Scan for the cell matching the given text and deliver its (x, y) coordinate at center. 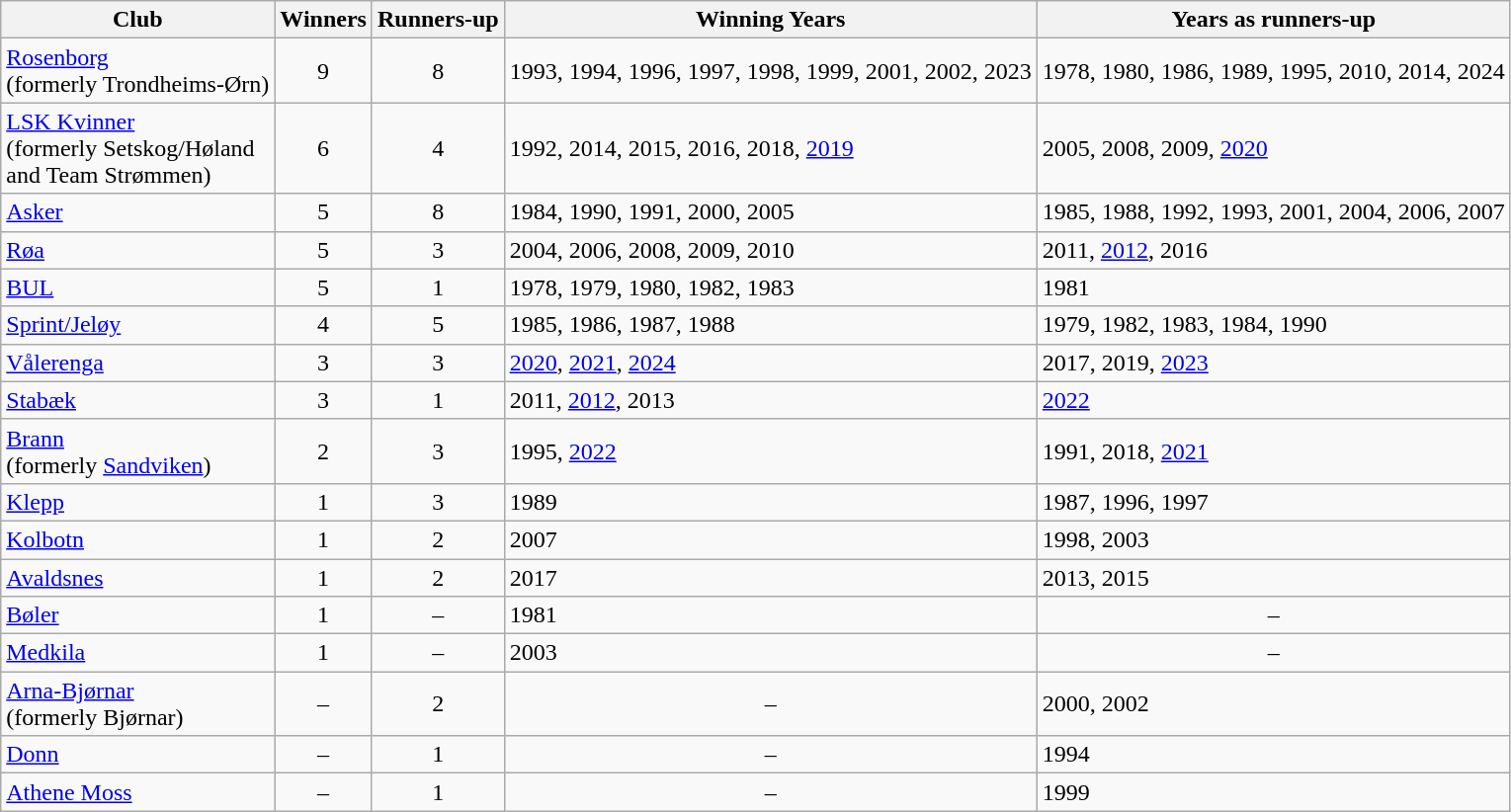
Røa (138, 250)
Avaldsnes (138, 578)
2011, 2012, 2016 (1273, 250)
Winning Years (771, 20)
Bøler (138, 615)
Rosenborg(formerly Trondheims-Ørn) (138, 71)
2007 (771, 539)
1995, 2022 (771, 450)
1978, 1979, 1980, 1982, 1983 (771, 287)
Years as runners-up (1273, 20)
2005, 2008, 2009, 2020 (1273, 148)
1991, 2018, 2021 (1273, 450)
Club (138, 20)
2003 (771, 653)
LSK Kvinner(formerly Setskog/Hølandand Team Strømmen) (138, 148)
Runners-up (438, 20)
1985, 1988, 1992, 1993, 2001, 2004, 2006, 2007 (1273, 212)
Vålerenga (138, 363)
9 (324, 71)
2017 (771, 578)
1994 (1273, 755)
Athene Moss (138, 792)
2000, 2002 (1273, 703)
Donn (138, 755)
Winners (324, 20)
BUL (138, 287)
2017, 2019, 2023 (1273, 363)
1993, 1994, 1996, 1997, 1998, 1999, 2001, 2002, 2023 (771, 71)
2013, 2015 (1273, 578)
Stabæk (138, 400)
2022 (1273, 400)
Kolbotn (138, 539)
1987, 1996, 1997 (1273, 502)
Arna-Bjørnar(formerly Bjørnar) (138, 703)
2004, 2006, 2008, 2009, 2010 (771, 250)
2011, 2012, 2013 (771, 400)
Sprint/Jeløy (138, 325)
Medkila (138, 653)
2020, 2021, 2024 (771, 363)
Brann(formerly Sandviken) (138, 450)
Klepp (138, 502)
1984, 1990, 1991, 2000, 2005 (771, 212)
1979, 1982, 1983, 1984, 1990 (1273, 325)
1999 (1273, 792)
1989 (771, 502)
1992, 2014, 2015, 2016, 2018, 2019 (771, 148)
1985, 1986, 1987, 1988 (771, 325)
1998, 2003 (1273, 539)
Asker (138, 212)
6 (324, 148)
1978, 1980, 1986, 1989, 1995, 2010, 2014, 2024 (1273, 71)
